Output the [X, Y] coordinate of the center of the cell containing the given text.  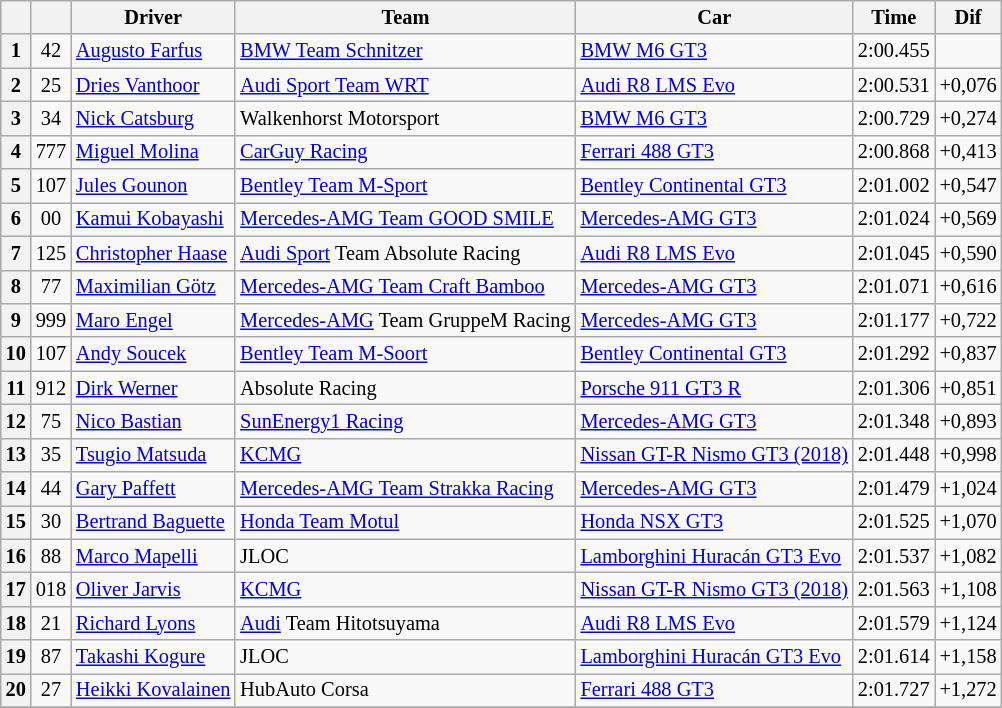
2:01.348 [894, 421]
Augusto Farfus [153, 51]
2:01.537 [894, 556]
11 [16, 388]
+0,076 [968, 85]
1 [16, 51]
17 [16, 589]
Time [894, 17]
16 [16, 556]
Walkenhorst Motorsport [405, 118]
+0,893 [968, 421]
Team [405, 17]
+1,024 [968, 489]
Bentley Team M-Soort [405, 354]
SunEnergy1 Racing [405, 421]
2 [16, 85]
44 [51, 489]
2:01.525 [894, 522]
88 [51, 556]
+0,413 [968, 152]
+0,998 [968, 455]
2:01.177 [894, 320]
+1,082 [968, 556]
2:00.531 [894, 85]
Nico Bastian [153, 421]
2:01.614 [894, 657]
+1,108 [968, 589]
2:01.563 [894, 589]
CarGuy Racing [405, 152]
+1,070 [968, 522]
25 [51, 85]
Porsche 911 GT3 R [714, 388]
7 [16, 253]
87 [51, 657]
Nick Catsburg [153, 118]
4 [16, 152]
8 [16, 287]
+0,616 [968, 287]
Mercedes-AMG Team Strakka Racing [405, 489]
+0,722 [968, 320]
Audi Sport Team WRT [405, 85]
Takashi Kogure [153, 657]
5 [16, 186]
34 [51, 118]
+0,547 [968, 186]
2:01.579 [894, 623]
13 [16, 455]
21 [51, 623]
2:01.045 [894, 253]
Marco Mapelli [153, 556]
2:01.002 [894, 186]
Audi Team Hitotsuyama [405, 623]
2:01.292 [894, 354]
+1,124 [968, 623]
+0,569 [968, 219]
Honda Team Motul [405, 522]
Mercedes-AMG Team Craft Bamboo [405, 287]
Miguel Molina [153, 152]
Gary Paffett [153, 489]
30 [51, 522]
2:01.448 [894, 455]
125 [51, 253]
Audi Sport Team Absolute Racing [405, 253]
77 [51, 287]
+1,158 [968, 657]
Kamui Kobayashi [153, 219]
777 [51, 152]
Mercedes-AMG Team GruppeM Racing [405, 320]
Andy Soucek [153, 354]
2:00.868 [894, 152]
18 [16, 623]
Dirk Werner [153, 388]
3 [16, 118]
BMW Team Schnitzer [405, 51]
+1,272 [968, 690]
9 [16, 320]
999 [51, 320]
Absolute Racing [405, 388]
Dries Vanthoor [153, 85]
018 [51, 589]
15 [16, 522]
Richard Lyons [153, 623]
2:01.727 [894, 690]
2:01.024 [894, 219]
2:01.479 [894, 489]
35 [51, 455]
Oliver Jarvis [153, 589]
75 [51, 421]
2:00.729 [894, 118]
20 [16, 690]
42 [51, 51]
HubAuto Corsa [405, 690]
2:01.306 [894, 388]
27 [51, 690]
Maro Engel [153, 320]
Driver [153, 17]
14 [16, 489]
Tsugio Matsuda [153, 455]
+0,274 [968, 118]
Dif [968, 17]
+0,837 [968, 354]
2:00.455 [894, 51]
Car [714, 17]
00 [51, 219]
+0,590 [968, 253]
Honda NSX GT3 [714, 522]
Bertrand Baguette [153, 522]
912 [51, 388]
Christopher Haase [153, 253]
Jules Gounon [153, 186]
Mercedes-AMG Team GOOD SMILE [405, 219]
12 [16, 421]
Heikki Kovalainen [153, 690]
Maximilian Götz [153, 287]
Bentley Team M-Sport [405, 186]
10 [16, 354]
19 [16, 657]
+0,851 [968, 388]
6 [16, 219]
2:01.071 [894, 287]
